Output the (X, Y) coordinate of the center of the cell containing the given text.  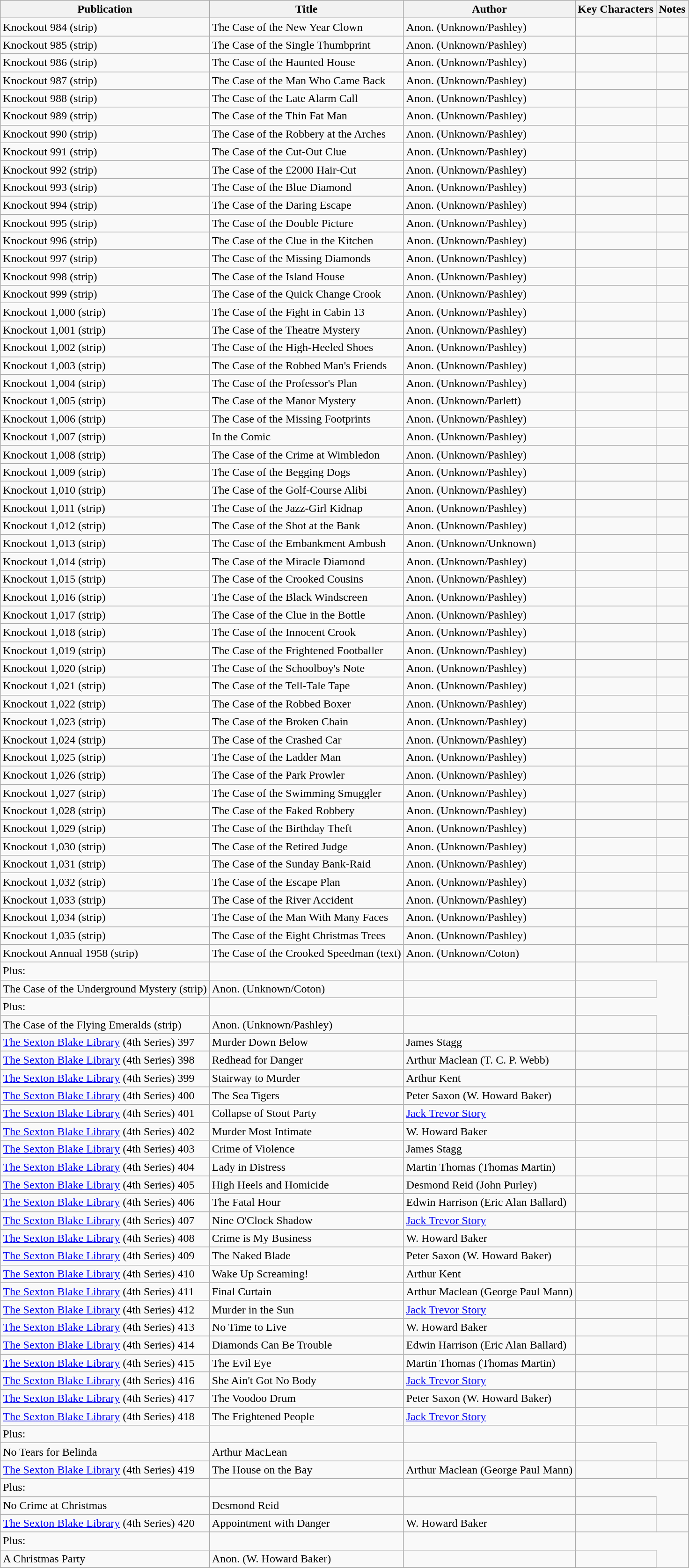
The Case of the Cut-Out Clue (306, 152)
Knockout 1,007 (strip) (105, 437)
The Case of the Innocent Crook (306, 633)
Notes (672, 9)
Knockout 1,020 (strip) (105, 668)
Nine O'Clock Shadow (306, 1220)
Anon. (Unknown/Parlett) (490, 401)
The Case of the Flying Emeralds (strip) (105, 1024)
The Case of the Frightened Footballer (306, 650)
Knockout 992 (strip) (105, 169)
Knockout 1,027 (strip) (105, 793)
The Case of the Robbed Man's Friends (306, 365)
Knockout 1,000 (strip) (105, 312)
Murder Down Below (306, 1042)
The Sexton Blake Library (4th Series) 413 (105, 1327)
Knockout 1,011 (strip) (105, 508)
Knockout 1,032 (strip) (105, 882)
Crime of Violence (306, 1149)
Knockout 1,022 (strip) (105, 704)
The Case of the Swimming Smuggler (306, 793)
Knockout 1,035 (strip) (105, 935)
Knockout 1,002 (strip) (105, 348)
The Sexton Blake Library (4th Series) 418 (105, 1416)
Collapse of Stout Party (306, 1114)
The Case of the Crime at Wimbledon (306, 454)
The Sexton Blake Library (4th Series) 400 (105, 1096)
Knockout 996 (strip) (105, 241)
Knockout 1,001 (strip) (105, 330)
Knockout 1,029 (strip) (105, 829)
She Ain't Got No Body (306, 1381)
The Sexton Blake Library (4th Series) 415 (105, 1363)
The Case of the Blue Diamond (306, 187)
The Case of the Island House (306, 277)
Knockout 1,005 (strip) (105, 401)
Redhead for Danger (306, 1060)
Diamonds Can Be Trouble (306, 1345)
Knockout 988 (strip) (105, 98)
Knockout 1,003 (strip) (105, 365)
The Case of the Jazz-Girl Kidnap (306, 508)
Knockout 997 (strip) (105, 259)
Knockout 1,010 (strip) (105, 490)
Murder Most Intimate (306, 1131)
Crime is My Business (306, 1238)
A Christmas Party (105, 1559)
The Case of the Faked Robbery (306, 811)
The Sea Tigers (306, 1096)
The Sexton Blake Library (4th Series) 412 (105, 1309)
The Case of the Park Prowler (306, 775)
The Case of the Tell-Tale Tape (306, 686)
Knockout 989 (strip) (105, 116)
The Case of the Quick Change Crook (306, 294)
Key Characters (616, 9)
Knockout 1,017 (strip) (105, 615)
The Case of the Man Who Came Back (306, 80)
Anon. (W. Howard Baker) (306, 1559)
The Sexton Blake Library (4th Series) 408 (105, 1238)
Author (490, 9)
Knockout 995 (strip) (105, 223)
The Sexton Blake Library (4th Series) 397 (105, 1042)
Knockout 1,025 (strip) (105, 757)
The Case of the Missing Footprints (306, 419)
The Case of the Fight in Cabin 13 (306, 312)
The Fatal Hour (306, 1203)
Knockout 1,004 (strip) (105, 383)
The Case of the Clue in the Bottle (306, 615)
The Naked Blade (306, 1256)
Knockout 1,024 (strip) (105, 739)
The Evil Eye (306, 1363)
In the Comic (306, 437)
Publication (105, 9)
The Sexton Blake Library (4th Series) 403 (105, 1149)
The Sexton Blake Library (4th Series) 405 (105, 1185)
Knockout 990 (strip) (105, 134)
The Case of the Clue in the Kitchen (306, 241)
Knockout 1,023 (strip) (105, 722)
The Case of the Robbed Boxer (306, 704)
The Sexton Blake Library (4th Series) 410 (105, 1274)
Knockout Annual 1958 (strip) (105, 953)
The Sexton Blake Library (4th Series) 420 (105, 1523)
The Case of the Robbery at the Arches (306, 134)
Knockout 986 (strip) (105, 63)
The Case of the Shot at the Bank (306, 526)
Knockout 1,008 (strip) (105, 454)
The Case of the Golf-Course Alibi (306, 490)
The Case of the Missing Diamonds (306, 259)
Wake Up Screaming! (306, 1274)
Desmond Reid (306, 1505)
The Sexton Blake Library (4th Series) 401 (105, 1114)
Knockout 1,026 (strip) (105, 775)
Lady in Distress (306, 1167)
The Sexton Blake Library (4th Series) 406 (105, 1203)
The Sexton Blake Library (4th Series) 411 (105, 1291)
The Case of the Haunted House (306, 63)
High Heels and Homicide (306, 1185)
The Case of the Eight Christmas Trees (306, 935)
Knockout 1,014 (strip) (105, 562)
The Case of the Broken Chain (306, 722)
No Crime at Christmas (105, 1505)
The Case of the £2000 Hair-Cut (306, 169)
The Sexton Blake Library (4th Series) 416 (105, 1381)
The Case of the Thin Fat Man (306, 116)
The Sexton Blake Library (4th Series) 402 (105, 1131)
Knockout 1,006 (strip) (105, 419)
The Case of the Ladder Man (306, 757)
The Case of the Man With Many Faces (306, 918)
The Case of the Underground Mystery (strip) (105, 989)
The Case of the High-Heeled Shoes (306, 348)
The Case of the Birthday Theft (306, 829)
The House on the Bay (306, 1470)
The Case of the Begging Dogs (306, 472)
No Time to Live (306, 1327)
The Case of the Theatre Mystery (306, 330)
The Sexton Blake Library (4th Series) 404 (105, 1167)
The Case of the Black Windscreen (306, 597)
The Case of the Sunday Bank-Raid (306, 864)
The Case of the Schoolboy's Note (306, 668)
Knockout 987 (strip) (105, 80)
The Case of the Crooked Cousins (306, 579)
Anon. (Unknown/Unknown) (490, 544)
The Case of the Single Thumbprint (306, 45)
Desmond Reid (John Purley) (490, 1185)
The Case of the Embankment Ambush (306, 544)
The Case of the Miracle Diamond (306, 562)
Stairway to Murder (306, 1078)
Title (306, 9)
Knockout 1,033 (strip) (105, 900)
Murder in the Sun (306, 1309)
Knockout 1,015 (strip) (105, 579)
Knockout 984 (strip) (105, 27)
Knockout 1,028 (strip) (105, 811)
No Tears for Belinda (105, 1452)
The Case of the New Year Clown (306, 27)
Arthur Maclean (T. C. P. Webb) (490, 1060)
Knockout 993 (strip) (105, 187)
The Case of the Manor Mystery (306, 401)
The Sexton Blake Library (4th Series) 417 (105, 1399)
Knockout 999 (strip) (105, 294)
Knockout 985 (strip) (105, 45)
The Case of the Crashed Car (306, 739)
The Case of the Retired Judge (306, 846)
Knockout 1,031 (strip) (105, 864)
Knockout 1,021 (strip) (105, 686)
The Sexton Blake Library (4th Series) 419 (105, 1470)
Knockout 1,034 (strip) (105, 918)
Final Curtain (306, 1291)
Knockout 1,019 (strip) (105, 650)
The Case of the Professor's Plan (306, 383)
Knockout 1,030 (strip) (105, 846)
The Sexton Blake Library (4th Series) 398 (105, 1060)
The Frightened People (306, 1416)
Knockout 1,018 (strip) (105, 633)
The Sexton Blake Library (4th Series) 399 (105, 1078)
The Case of the River Accident (306, 900)
Knockout 991 (strip) (105, 152)
The Case of the Escape Plan (306, 882)
Knockout 1,009 (strip) (105, 472)
Knockout 1,016 (strip) (105, 597)
The Case of the Daring Escape (306, 205)
Knockout 1,013 (strip) (105, 544)
The Case of the Late Alarm Call (306, 98)
The Case of the Crooked Speedman (text) (306, 953)
Knockout 998 (strip) (105, 277)
Appointment with Danger (306, 1523)
The Sexton Blake Library (4th Series) 407 (105, 1220)
The Sexton Blake Library (4th Series) 409 (105, 1256)
Knockout 1,012 (strip) (105, 526)
Arthur MacLean (306, 1452)
The Case of the Double Picture (306, 223)
Knockout 994 (strip) (105, 205)
The Voodoo Drum (306, 1399)
The Sexton Blake Library (4th Series) 414 (105, 1345)
